Return [x, y] of the center of cell containing provided text 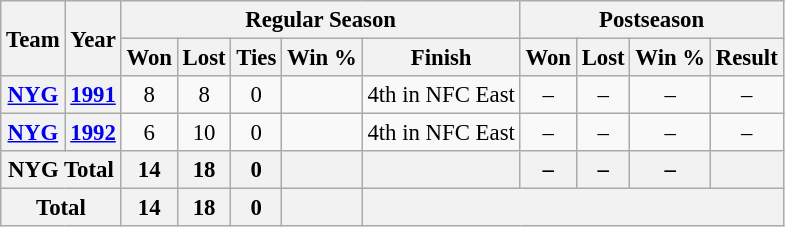
Ties [256, 58]
10 [204, 133]
6 [149, 133]
1992 [93, 133]
1991 [93, 95]
Regular Season [320, 20]
Total [61, 208]
Year [93, 38]
Postseason [652, 20]
NYG Total [61, 170]
Finish [441, 58]
Team [33, 38]
Result [746, 58]
